Scan for the cell matching the given text and deliver its [X, Y] coordinate at center. 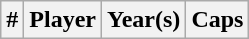
# [12, 20]
Player [63, 20]
Caps [218, 20]
Year(s) [144, 20]
